From the cell containing the given text, extract its center point as (x, y) coordinate. 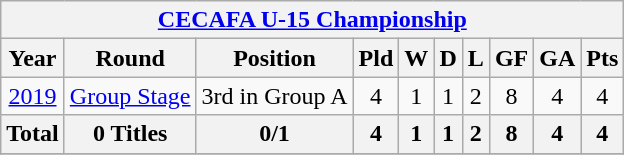
GF (511, 58)
CECAFA U-15 Championship (312, 20)
D (448, 58)
0 Titles (130, 134)
2019 (33, 96)
Year (33, 58)
L (476, 58)
Total (33, 134)
Pld (376, 58)
Pts (602, 58)
3rd in Group A (274, 96)
GA (558, 58)
Position (274, 58)
Round (130, 58)
W (416, 58)
Group Stage (130, 96)
0/1 (274, 134)
